Return the [X, Y] coordinate for the center point of the cell that contains the specified text.  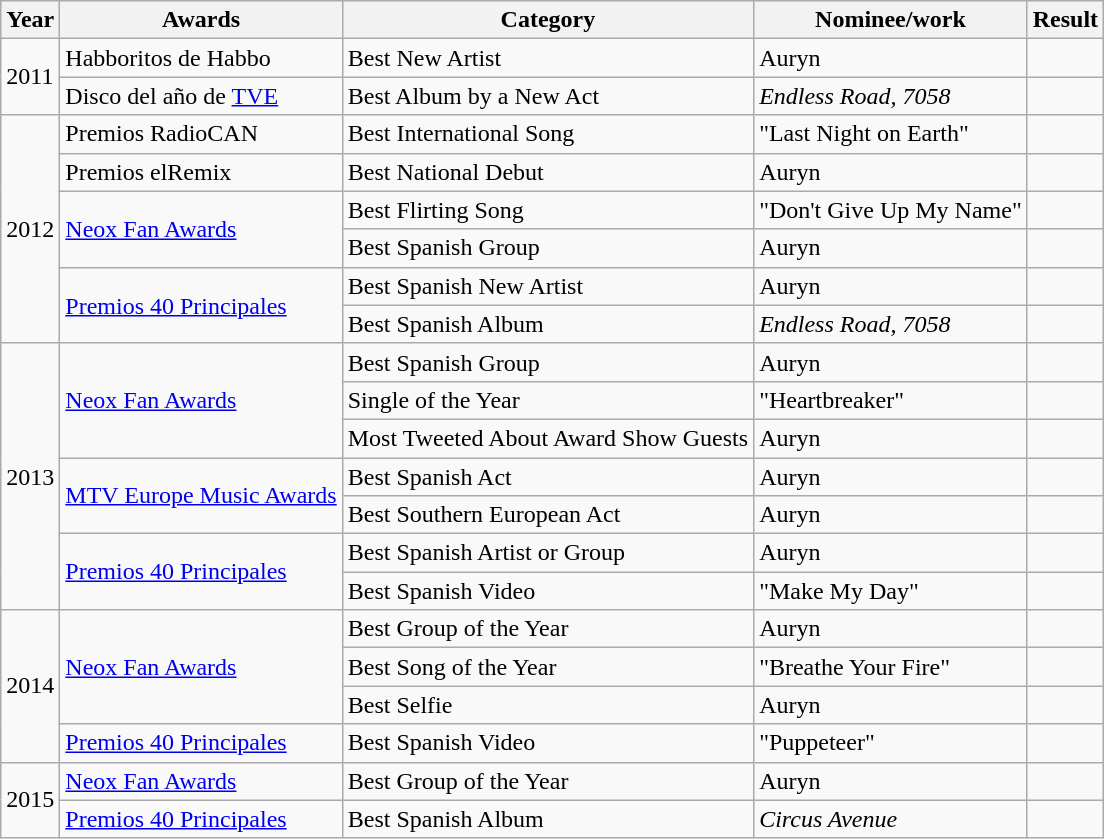
Nominee/work [891, 20]
"Make My Day" [891, 591]
"Heartbreaker" [891, 400]
Best Album by a New Act [548, 96]
Awards [201, 20]
"Last Night on Earth" [891, 134]
"Puppeteer" [891, 743]
MTV Europe Music Awards [201, 496]
Best New Artist [548, 58]
Year [30, 20]
Result [1065, 20]
Most Tweeted About Award Show Guests [548, 438]
Premios elRemix [201, 172]
Best Spanish Act [548, 477]
Best Spanish Artist or Group [548, 553]
2012 [30, 229]
Best Spanish New Artist [548, 286]
"Don't Give Up My Name" [891, 210]
2013 [30, 476]
Premios RadioCAN [201, 134]
Circus Avenue [891, 819]
Disco del año de TVE [201, 96]
Category [548, 20]
Best Flirting Song [548, 210]
2015 [30, 800]
Single of the Year [548, 400]
2014 [30, 686]
Best International Song [548, 134]
Best Southern European Act [548, 515]
Best Selfie [548, 705]
"Breathe Your Fire" [891, 667]
2011 [30, 77]
Best Song of the Year [548, 667]
Habboritos de Habbo [201, 58]
Best National Debut [548, 172]
